Pinpoint the cell where the given text exists, returning its [X, Y] midpoint coordinate. 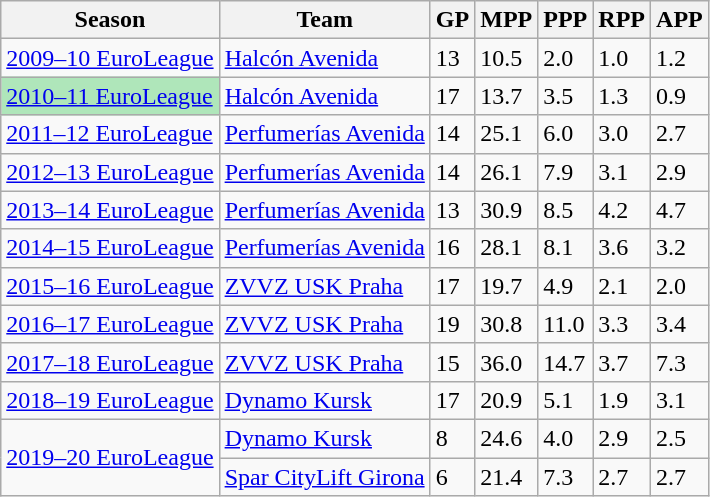
2016–17 EuroLeague [110, 324]
15 [452, 362]
2011–12 EuroLeague [110, 134]
2014–15 EuroLeague [110, 248]
4.7 [680, 210]
16 [452, 248]
6 [452, 477]
4.0 [566, 438]
3.6 [622, 248]
30.8 [506, 324]
14.7 [566, 362]
6.0 [566, 134]
2.5 [680, 438]
10.5 [506, 58]
36.0 [506, 362]
4.9 [566, 286]
5.1 [566, 400]
4.2 [622, 210]
GP [452, 20]
30.9 [506, 210]
2015–16 EuroLeague [110, 286]
1.9 [622, 400]
Season [110, 20]
3.4 [680, 324]
2010–11 EuroLeague [110, 96]
7.9 [566, 172]
1.3 [622, 96]
8.1 [566, 248]
2009–10 EuroLeague [110, 58]
1.2 [680, 58]
19.7 [506, 286]
3.3 [622, 324]
PPP [566, 20]
1.0 [622, 58]
2018–19 EuroLeague [110, 400]
0.9 [680, 96]
3.2 [680, 248]
APP [680, 20]
2019–20 EuroLeague [110, 457]
MPP [506, 20]
8 [452, 438]
3.0 [622, 134]
24.6 [506, 438]
26.1 [506, 172]
3.5 [566, 96]
2017–18 EuroLeague [110, 362]
Team [324, 20]
2012–13 EuroLeague [110, 172]
20.9 [506, 400]
2013–14 EuroLeague [110, 210]
RPP [622, 20]
28.1 [506, 248]
13.7 [506, 96]
25.1 [506, 134]
Spar CityLift Girona [324, 477]
11.0 [566, 324]
2.1 [622, 286]
8.5 [566, 210]
3.7 [622, 362]
19 [452, 324]
21.4 [506, 477]
